Identify which cell holds the provided text, then report its [X, Y] central coordinate. 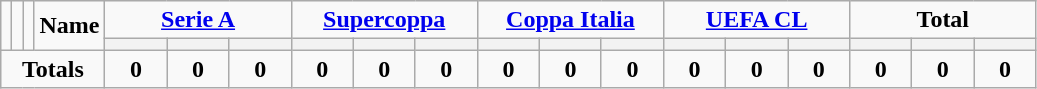
Supercoppa [384, 20]
Totals [53, 69]
Serie A [198, 20]
UEFA CL [757, 20]
Coppa Italia [570, 20]
Total [943, 20]
Name [70, 26]
